Capture the cell that displays the provided text and extract its (x, y) central coordinate. 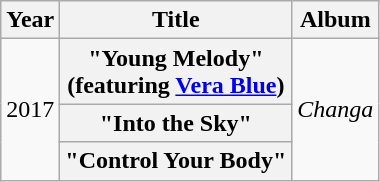
Album (336, 20)
"Young Melody"(featuring Vera Blue) (176, 72)
"Control Your Body" (176, 161)
Title (176, 20)
2017 (30, 110)
Changa (336, 110)
"Into the Sky" (176, 123)
Year (30, 20)
